Scan for the cell matching the given text and deliver its [x, y] coordinate at center. 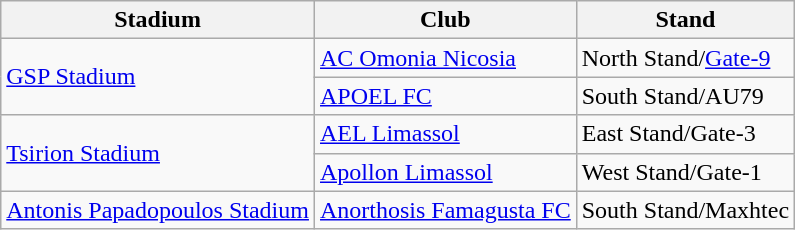
Apollon Limassol [445, 172]
West Stand/Gate-1 [685, 172]
Club [445, 20]
AC Omonia Nicosia [445, 58]
South Stand/AU79 [685, 96]
North Stand/Gate-9 [685, 58]
Stadium [158, 20]
AEL Limassol [445, 134]
South Stand/Maxhtec [685, 210]
APOEL FC [445, 96]
East Stand/Gate-3 [685, 134]
GSP Stadium [158, 77]
Antonis Papadopoulos Stadium [158, 210]
Stand [685, 20]
Anorthosis Famagusta FC [445, 210]
Tsirion Stadium [158, 153]
